Extract the [X, Y] coordinate from the center of the cell holding the provided text.  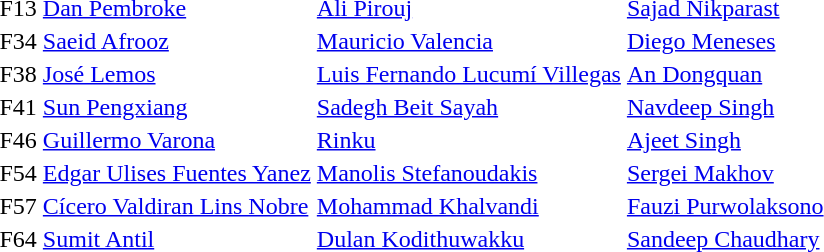
Luis Fernando Lucumí Villegas [468, 74]
Rinku [468, 140]
Guillermo Varona [176, 140]
Mauricio Valencia [468, 41]
Saeid Afrooz [176, 41]
José Lemos [176, 74]
Edgar Ulises Fuentes Yanez [176, 173]
Cícero Valdiran Lins Nobre [176, 206]
Sadegh Beit Sayah [468, 107]
Manolis Stefanoudakis [468, 173]
Sun Pengxiang [176, 107]
Mohammad Khalvandi [468, 206]
